Find where the given text appears and provide that cell's center as (x, y) coordinate. 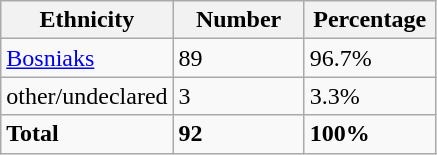
other/undeclared (87, 96)
3 (238, 96)
Total (87, 134)
96.7% (370, 58)
Ethnicity (87, 20)
Bosniaks (87, 58)
100% (370, 134)
3.3% (370, 96)
89 (238, 58)
92 (238, 134)
Number (238, 20)
Percentage (370, 20)
